Locate the cell with the specified text and output its (X, Y) center coordinate. 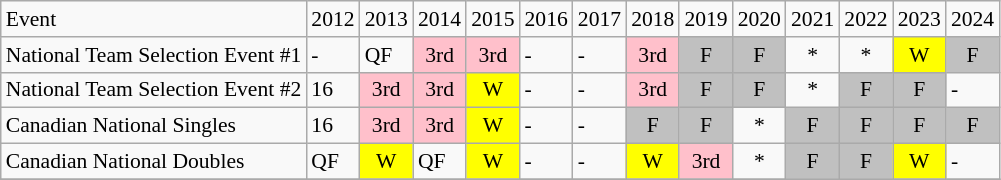
2020 (760, 19)
2022 (866, 19)
2019 (706, 19)
Canadian National Singles (154, 126)
2017 (600, 19)
2024 (972, 19)
National Team Selection Event #2 (154, 90)
2013 (386, 19)
2021 (812, 19)
2016 (546, 19)
2014 (440, 19)
Event (154, 19)
2023 (920, 19)
2018 (652, 19)
National Team Selection Event #1 (154, 55)
2012 (332, 19)
2015 (492, 19)
Canadian National Doubles (154, 162)
